Find where the given text appears and provide that cell's center as (X, Y) coordinate. 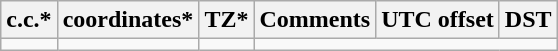
DST (528, 20)
Comments (315, 20)
TZ* (226, 20)
c.c.* (29, 20)
UTC offset (438, 20)
coordinates* (128, 20)
